For the text-containing cell, return its midpoint in [x, y] coordinate format. 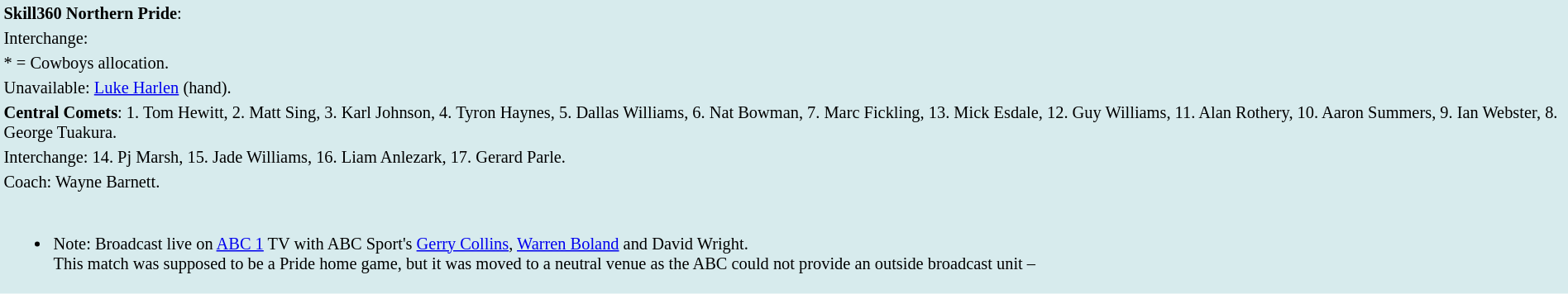
* = Cowboys allocation. [784, 63]
Skill360 Northern Pride: [784, 13]
Interchange: [784, 38]
Interchange: 14. Pj Marsh, 15. Jade Williams, 16. Liam Anlezark, 17. Gerard Parle. [784, 157]
Coach: Wayne Barnett. [784, 182]
Unavailable: Luke Harlen (hand). [784, 88]
